Identify which cell holds the provided text, then report its [x, y] central coordinate. 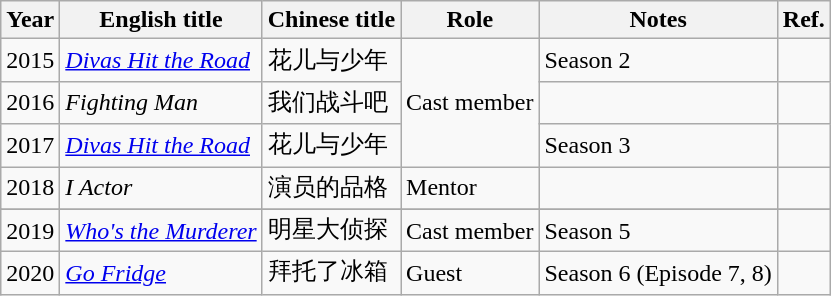
演员的品格 [331, 188]
明星大侦探 [331, 230]
我们战斗吧 [331, 102]
2019 [30, 230]
拜托了冰箱 [331, 274]
Year [30, 20]
Ref. [804, 20]
Notes [658, 20]
English title [161, 20]
2017 [30, 146]
Who's the Murderer [161, 230]
Season 5 [658, 230]
Chinese title [331, 20]
Guest [470, 274]
Go Fridge [161, 274]
2018 [30, 188]
Role [470, 20]
Mentor [470, 188]
2020 [30, 274]
Season 2 [658, 60]
2015 [30, 60]
2016 [30, 102]
Season 3 [658, 146]
I Actor [161, 188]
Season 6 (Episode 7, 8) [658, 274]
Fighting Man [161, 102]
